Detect which cell encompasses the target text, then output its [x, y] center coordinate. 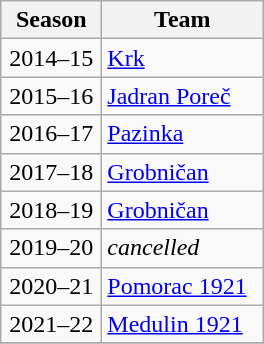
Medulin 1921 [182, 324]
Jadran Poreč [182, 96]
2019–20 [52, 248]
Team [182, 20]
Pazinka [182, 134]
Pomorac 1921 [182, 286]
Season [52, 20]
2020–21 [52, 286]
2021–22 [52, 324]
cancelled [182, 248]
Krk [182, 58]
2015–16 [52, 96]
2016–17 [52, 134]
2017–18 [52, 172]
2014–15 [52, 58]
2018–19 [52, 210]
